Find where the given text appears and provide that cell's center as [x, y] coordinate. 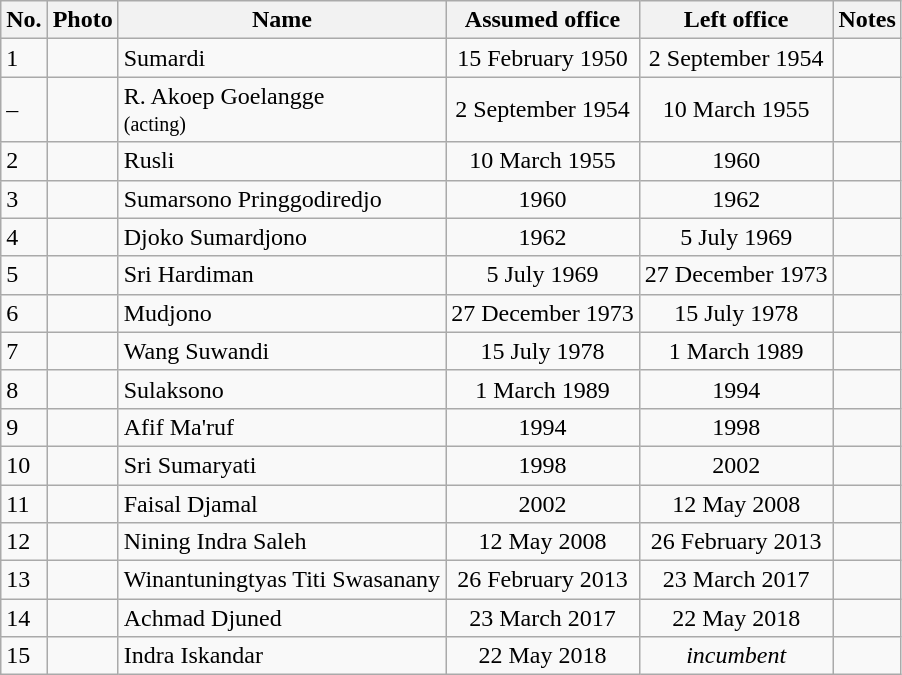
Afif Ma'ruf [282, 427]
15 [24, 656]
12 [24, 542]
Nining Indra Saleh [282, 542]
Assumed office [543, 20]
6 [24, 313]
8 [24, 389]
13 [24, 580]
– [24, 110]
Sri Sumaryati [282, 465]
R. Akoep Goelangge(acting) [282, 110]
Djoko Sumardjono [282, 237]
Sulaksono [282, 389]
No. [24, 20]
3 [24, 199]
Sumarsono Pringgodiredjo [282, 199]
14 [24, 618]
Achmad Djuned [282, 618]
Left office [736, 20]
Indra Iskandar [282, 656]
11 [24, 503]
Winantuningtyas Titi Swasanany [282, 580]
Rusli [282, 161]
Sri Hardiman [282, 275]
Wang Suwandi [282, 351]
7 [24, 351]
10 [24, 465]
9 [24, 427]
incumbent [736, 656]
1 [24, 58]
Name [282, 20]
Sumardi [282, 58]
Mudjono [282, 313]
Photo [82, 20]
Notes [867, 20]
15 February 1950 [543, 58]
5 [24, 275]
2 [24, 161]
4 [24, 237]
Faisal Djamal [282, 503]
